Return the [x, y] coordinate for the center point of the cell that contains the specified text.  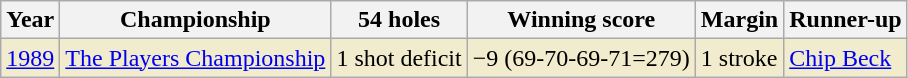
Winning score [581, 20]
The Players Championship [196, 58]
54 holes [399, 20]
−9 (69-70-69-71=279) [581, 58]
Margin [739, 20]
Chip Beck [846, 58]
Year [30, 20]
1 shot deficit [399, 58]
1 stroke [739, 58]
Runner-up [846, 20]
1989 [30, 58]
Championship [196, 20]
